Capture the cell that displays the provided text and extract its [X, Y] central coordinate. 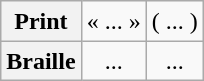
Print [41, 21]
( ... ) [174, 21]
Braille [41, 61]
« ... » [114, 21]
